Capture the cell that displays the provided text and extract its [x, y] central coordinate. 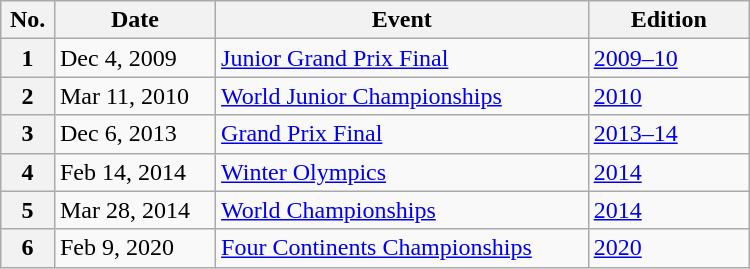
Feb 14, 2014 [134, 172]
Mar 28, 2014 [134, 210]
Mar 11, 2010 [134, 96]
2009–10 [668, 58]
Feb 9, 2020 [134, 248]
No. [28, 20]
Winter Olympics [402, 172]
6 [28, 248]
Dec 6, 2013 [134, 134]
Event [402, 20]
2 [28, 96]
2020 [668, 248]
Dec 4, 2009 [134, 58]
World Championships [402, 210]
World Junior Championships [402, 96]
2010 [668, 96]
3 [28, 134]
Edition [668, 20]
4 [28, 172]
Date [134, 20]
2013–14 [668, 134]
Grand Prix Final [402, 134]
5 [28, 210]
Four Continents Championships [402, 248]
1 [28, 58]
Junior Grand Prix Final [402, 58]
